From the cell containing the given text, extract its center point as (x, y) coordinate. 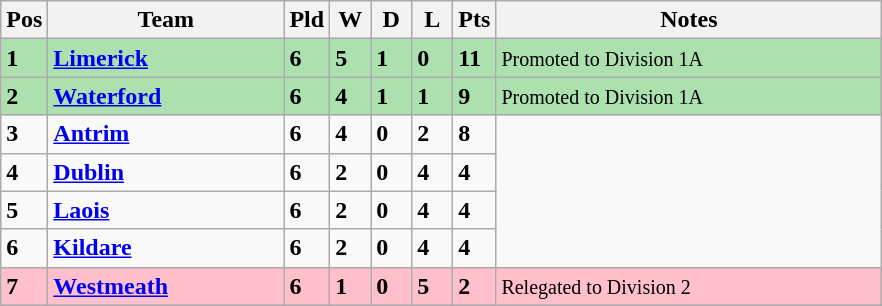
Pts (474, 20)
8 (474, 134)
Kildare (166, 248)
W (350, 20)
Relegated to Division 2 (689, 286)
3 (24, 134)
L (432, 20)
Laois (166, 210)
Westmeath (166, 286)
Pld (307, 20)
7 (24, 286)
9 (474, 96)
11 (474, 58)
Antrim (166, 134)
Dublin (166, 172)
Team (166, 20)
Pos (24, 20)
Limerick (166, 58)
Notes (689, 20)
Waterford (166, 96)
D (392, 20)
